Return the [x, y] coordinate for the center point of the cell that contains the specified text.  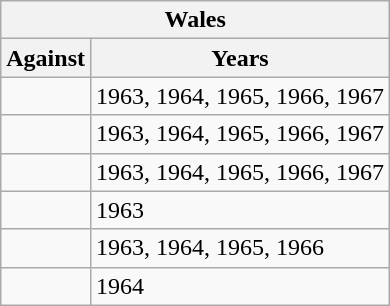
1964 [240, 286]
1963 [240, 210]
1963, 1964, 1965, 1966 [240, 248]
Years [240, 58]
Wales [196, 20]
Against [46, 58]
